Identify which cell holds the provided text, then report its (x, y) central coordinate. 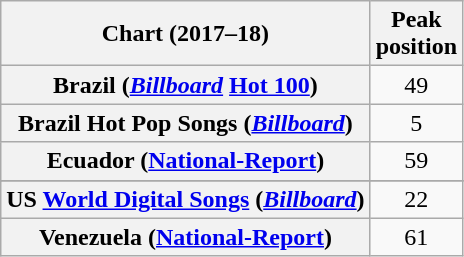
22 (416, 199)
Brazil (Billboard Hot 100) (186, 85)
Venezuela (National-Report) (186, 237)
49 (416, 85)
61 (416, 237)
5 (416, 123)
US World Digital Songs (Billboard) (186, 199)
Chart (2017–18) (186, 34)
59 (416, 161)
Ecuador (National-Report) (186, 161)
Peak position (416, 34)
Brazil Hot Pop Songs (Billboard) (186, 123)
